Find where the given text appears and provide that cell's center as [x, y] coordinate. 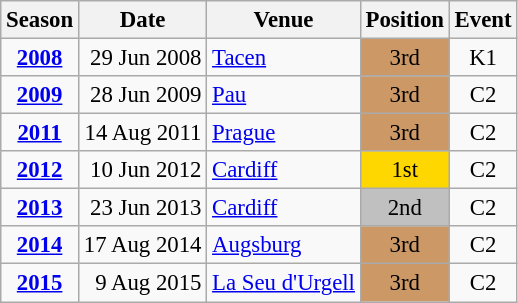
Position [404, 20]
Tacen [284, 58]
2013 [40, 208]
1st [404, 170]
9 Aug 2015 [142, 283]
Venue [284, 20]
2012 [40, 170]
10 Jun 2012 [142, 170]
Pau [284, 95]
2nd [404, 208]
La Seu d'Urgell [284, 283]
Prague [284, 133]
14 Aug 2011 [142, 133]
Season [40, 20]
Event [483, 20]
17 Aug 2014 [142, 245]
23 Jun 2013 [142, 208]
K1 [483, 58]
28 Jun 2009 [142, 95]
2014 [40, 245]
2009 [40, 95]
2015 [40, 283]
29 Jun 2008 [142, 58]
2011 [40, 133]
Augsburg [284, 245]
2008 [40, 58]
Date [142, 20]
